Find where the given text appears and provide that cell's center as [x, y] coordinate. 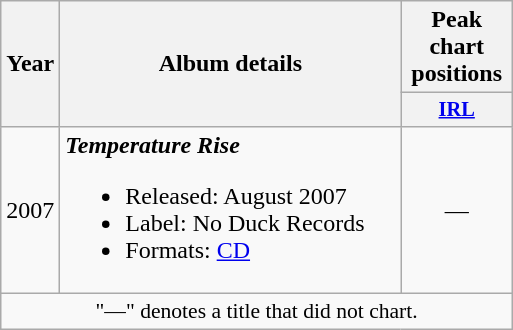
IRL [457, 110]
Temperature RiseReleased: August 2007Label: No Duck RecordsFormats: CD [230, 210]
"—" denotes a title that did not chart. [257, 312]
2007 [30, 210]
Peak chart positions [457, 47]
Year [30, 64]
Album details [230, 64]
— [457, 210]
